For the text-containing cell, return its midpoint in [x, y] coordinate format. 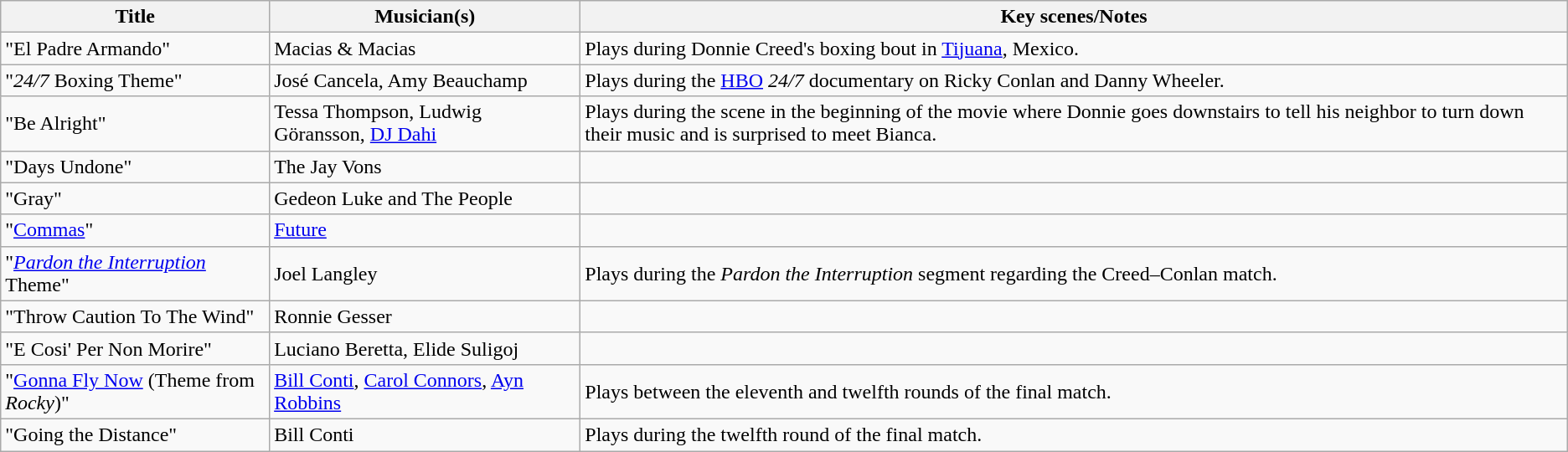
Plays during the Pardon the Interruption segment regarding the Creed–Conlan match. [1074, 273]
Title [136, 17]
Plays between the eleventh and twelfth rounds of the final match. [1074, 392]
"Going the Distance" [136, 434]
"El Padre Armando" [136, 49]
"Days Undone" [136, 167]
"Commas" [136, 230]
Key scenes/Notes [1074, 17]
Musician(s) [426, 17]
Plays during the twelfth round of the final match. [1074, 434]
Luciano Beretta, Elide Suligoj [426, 348]
"E Cosi' Per Non Morire" [136, 348]
Bill Conti, Carol Connors, Ayn Robbins [426, 392]
Ronnie Gesser [426, 316]
Joel Langley [426, 273]
Gedeon Luke and The People [426, 198]
Tessa Thompson, Ludwig Göransson, DJ Dahi [426, 124]
"Gonna Fly Now (Theme from Rocky)" [136, 392]
The Jay Vons [426, 167]
Bill Conti [426, 434]
Plays during the HBO 24/7 documentary on Ricky Conlan and Danny Wheeler. [1074, 80]
"Pardon the Interruption Theme" [136, 273]
"24/7 Boxing Theme" [136, 80]
"Throw Caution To The Wind" [136, 316]
"Be Alright" [136, 124]
Macias & Macias [426, 49]
Plays during Donnie Creed's boxing bout in Tijuana, Mexico. [1074, 49]
Future [426, 230]
José Cancela, Amy Beauchamp [426, 80]
"Gray" [136, 198]
